Identify which cell holds the provided text, then report its (X, Y) central coordinate. 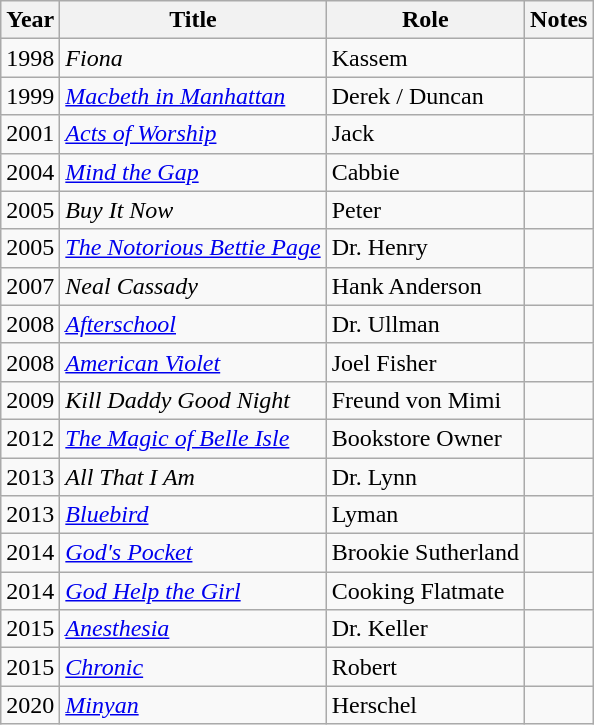
Mind the Gap (193, 172)
God's Pocket (193, 553)
Afterschool (193, 324)
Joel Fisher (425, 362)
Title (193, 20)
Macbeth in Manhattan (193, 96)
Freund von Mimi (425, 400)
2001 (30, 134)
God Help the Girl (193, 591)
2012 (30, 438)
Dr. Henry (425, 248)
Role (425, 20)
Kassem (425, 58)
Dr. Ullman (425, 324)
Neal Cassady (193, 286)
Herschel (425, 705)
Jack (425, 134)
Acts of Worship (193, 134)
Cabbie (425, 172)
Fiona (193, 58)
All That I Am (193, 477)
Hank Anderson (425, 286)
2004 (30, 172)
2009 (30, 400)
The Magic of Belle Isle (193, 438)
2007 (30, 286)
1998 (30, 58)
1999 (30, 96)
Buy It Now (193, 210)
Minyan (193, 705)
Derek / Duncan (425, 96)
Peter (425, 210)
Cooking Flatmate (425, 591)
Year (30, 20)
The Notorious Bettie Page (193, 248)
Dr. Keller (425, 629)
Lyman (425, 515)
Kill Daddy Good Night (193, 400)
Robert (425, 667)
Bookstore Owner (425, 438)
Anesthesia (193, 629)
Chronic (193, 667)
2020 (30, 705)
Bluebird (193, 515)
Notes (559, 20)
American Violet (193, 362)
Dr. Lynn (425, 477)
Brookie Sutherland (425, 553)
